Return the (X, Y) coordinate for the center point of the cell that contains the specified text.  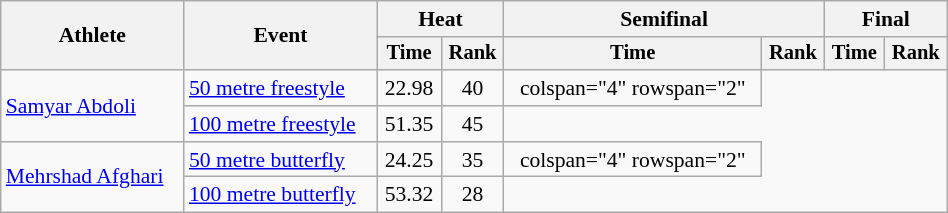
100 metre freestyle (280, 124)
Final (886, 19)
50 metre butterfly (280, 160)
22.98 (409, 88)
45 (472, 124)
100 metre butterfly (280, 195)
51.35 (409, 124)
Heat (440, 19)
Semifinal (664, 19)
Samyar Abdoli (92, 106)
28 (472, 195)
Mehrshad Afghari (92, 178)
24.25 (409, 160)
35 (472, 160)
Event (280, 36)
Athlete (92, 36)
50 metre freestyle (280, 88)
53.32 (409, 195)
40 (472, 88)
